Identify which cell holds the provided text, then report its (X, Y) central coordinate. 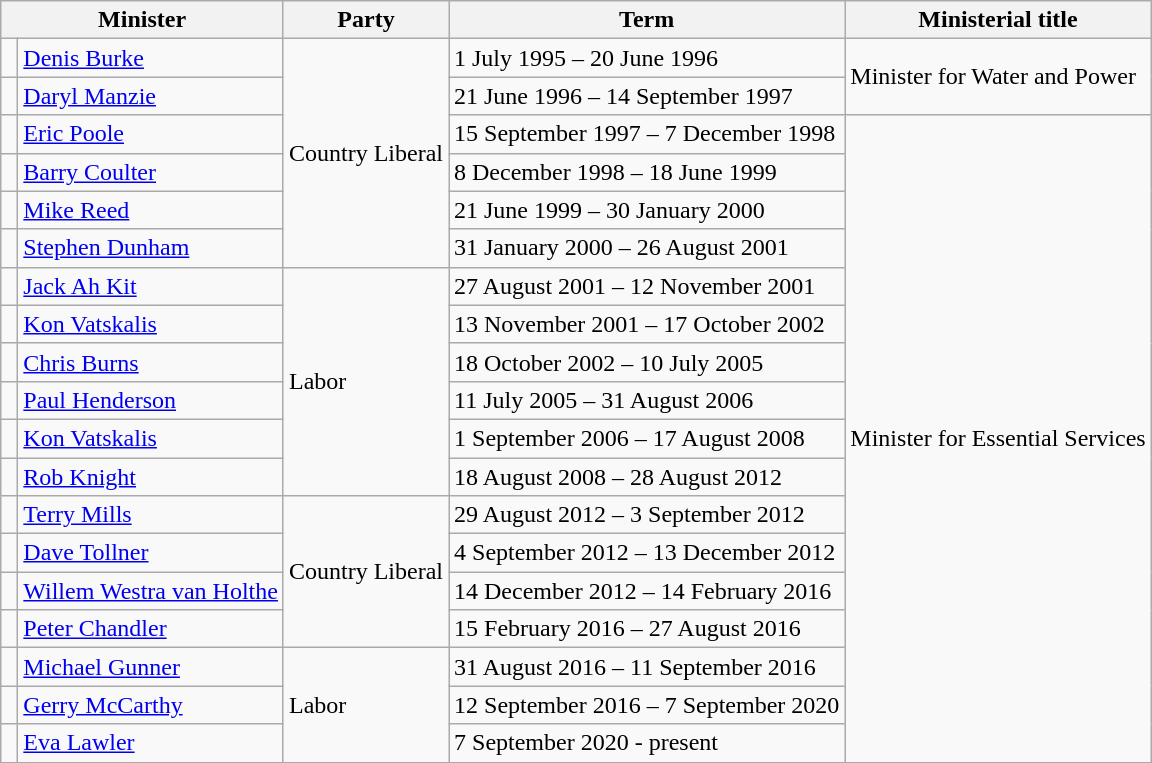
14 December 2012 – 14 February 2016 (646, 591)
12 September 2016 – 7 September 2020 (646, 705)
Party (366, 20)
Denis Burke (151, 58)
8 December 1998 – 18 June 1999 (646, 172)
Barry Coulter (151, 172)
11 July 2005 – 31 August 2006 (646, 400)
Rob Knight (151, 477)
15 February 2016 – 27 August 2016 (646, 629)
Dave Tollner (151, 553)
Eva Lawler (151, 743)
21 June 1996 – 14 September 1997 (646, 96)
15 September 1997 – 7 December 1998 (646, 134)
Ministerial title (998, 20)
31 January 2000 – 26 August 2001 (646, 248)
Term (646, 20)
Jack Ah Kit (151, 286)
4 September 2012 – 13 December 2012 (646, 553)
Eric Poole (151, 134)
Daryl Manzie (151, 96)
Minister (142, 20)
Gerry McCarthy (151, 705)
1 July 1995 – 20 June 1996 (646, 58)
Terry Mills (151, 515)
27 August 2001 – 12 November 2001 (646, 286)
Willem Westra van Holthe (151, 591)
Michael Gunner (151, 667)
Paul Henderson (151, 400)
Peter Chandler (151, 629)
Minister for Water and Power (998, 77)
21 June 1999 – 30 January 2000 (646, 210)
Chris Burns (151, 362)
18 August 2008 – 28 August 2012 (646, 477)
7 September 2020 - present (646, 743)
13 November 2001 – 17 October 2002 (646, 324)
31 August 2016 – 11 September 2016 (646, 667)
1 September 2006 – 17 August 2008 (646, 438)
Mike Reed (151, 210)
29 August 2012 – 3 September 2012 (646, 515)
Stephen Dunham (151, 248)
18 October 2002 – 10 July 2005 (646, 362)
Minister for Essential Services (998, 438)
